Pinpoint the cell where the given text exists, returning its (x, y) midpoint coordinate. 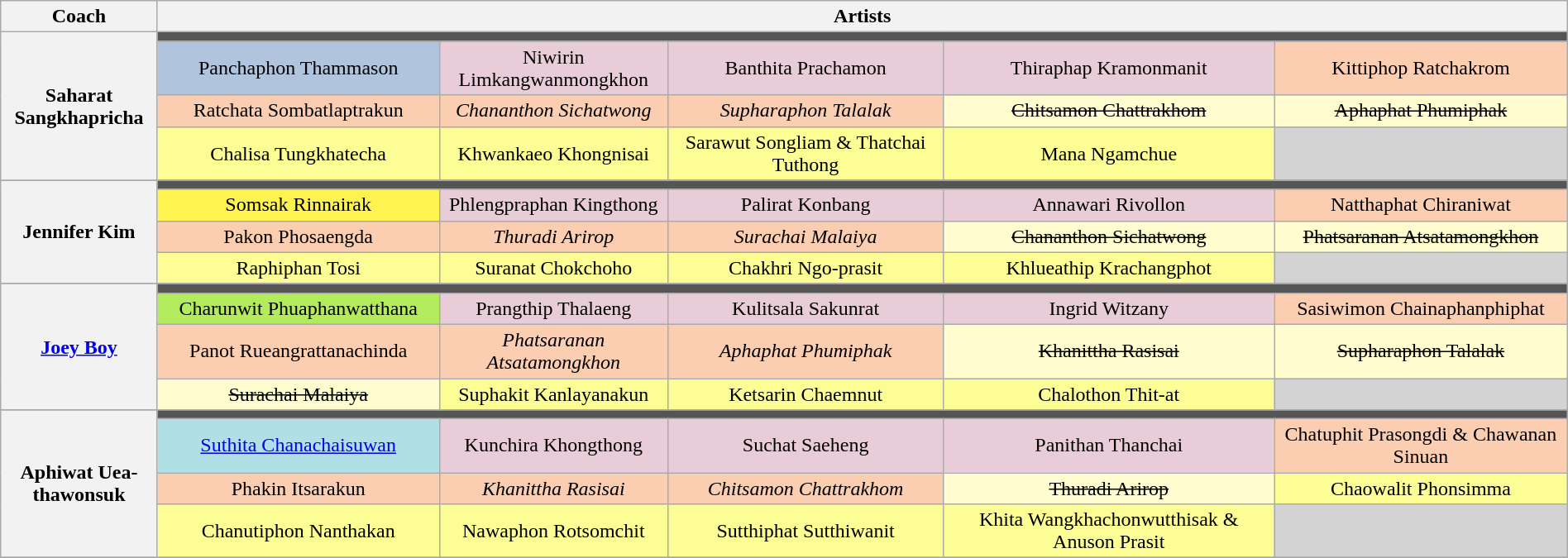
Chanutiphon Nanthakan (298, 531)
Niwirin Limkangwanmongkhon (553, 68)
Raphiphan Tosi (298, 268)
Annawari Rivollon (1109, 205)
Somsak Rinnairak (298, 205)
Mana Ngamchue (1109, 154)
Khita Wangkhachonwutthisak & Anuson Prasit (1109, 531)
Coach (79, 17)
Suchat Saeheng (806, 446)
Panithan Thanchai (1109, 446)
Phakin Itsarakun (298, 489)
Aphiwat Uea-thawonsuk (79, 484)
Natthaphat Chiraniwat (1421, 205)
Banthita Prachamon (806, 68)
Joey Boy (79, 346)
Pakon Phosaengda (298, 236)
Panot Rueangrattanachinda (298, 351)
Chalisa Tungkhatecha (298, 154)
Saharat Sangkhapricha (79, 106)
Chatuphit Prasongdi & Chawanan Sinuan (1421, 446)
Suthita Chanachaisuwan (298, 446)
Kunchira Khongthong (553, 446)
Nawaphon Rotsomchit (553, 531)
Artists (862, 17)
Jennifer Kim (79, 231)
Chakhri Ngo-prasit (806, 268)
Sarawut Songliam & Thatchai Tuthong (806, 154)
Palirat Konbang (806, 205)
Charunwit Phuaphanwatthana (298, 308)
Suphakit Kanlayanakun (553, 394)
Sutthiphat Sutthiwanit (806, 531)
Ratchata Sombatlaptrakun (298, 111)
Chalothon Thit-at (1109, 394)
Panchaphon Thammason (298, 68)
Suranat Chokchoho (553, 268)
Prangthip Thalaeng (553, 308)
Sasiwimon Chainaphanphiphat (1421, 308)
Kulitsala Sakunrat (806, 308)
Khwankaeo Khongnisai (553, 154)
Khlueathip Krachangphot (1109, 268)
Thiraphap Kramonmanit (1109, 68)
Ingrid Witzany (1109, 308)
Chaowalit Phonsimma (1421, 489)
Phlengpraphan Kingthong (553, 205)
Kittiphop Ratchakrom (1421, 68)
Ketsarin Chaemnut (806, 394)
